Locate the cell with the specified text and output its [X, Y] center coordinate. 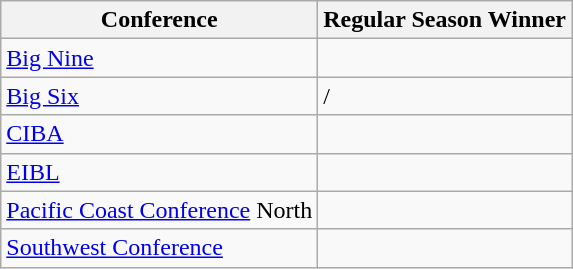
EIBL [160, 172]
Regular Season Winner [445, 20]
Big Six [160, 96]
Southwest Conference [160, 248]
/ [445, 96]
Pacific Coast Conference North [160, 210]
Big Nine [160, 58]
CIBA [160, 134]
Conference [160, 20]
